Output the (X, Y) coordinate of the center of the cell containing the given text.  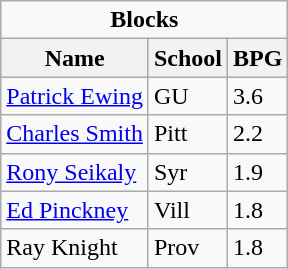
3.6 (258, 96)
Patrick Ewing (75, 96)
Ray Knight (75, 248)
Pitt (188, 134)
Prov (188, 248)
Charles Smith (75, 134)
Syr (188, 172)
Blocks (144, 20)
Vill (188, 210)
Ed Pinckney (75, 210)
School (188, 58)
2.2 (258, 134)
GU (188, 96)
Name (75, 58)
Rony Seikaly (75, 172)
BPG (258, 58)
1.9 (258, 172)
